Detect which cell encompasses the target text, then output its (x, y) center coordinate. 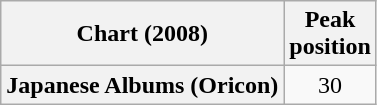
30 (330, 85)
Peakposition (330, 34)
Chart (2008) (142, 34)
Japanese Albums (Oricon) (142, 85)
